Locate the cell with the specified text and output its [x, y] center coordinate. 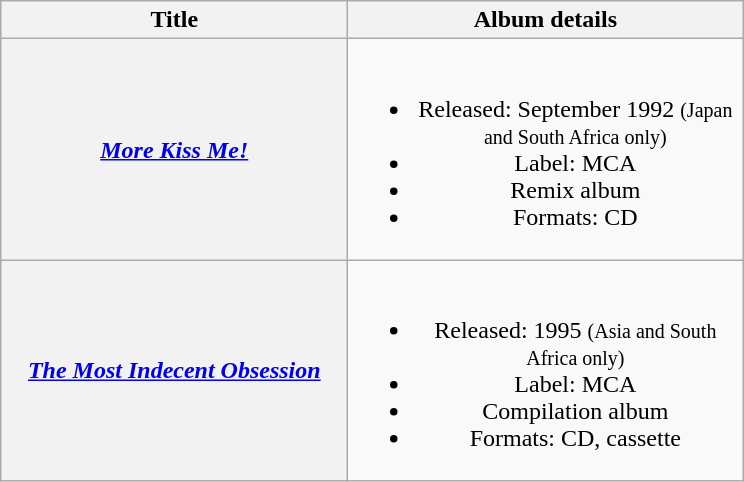
Released: September 1992 (Japan and South Africa only)Label: MCARemix albumFormats: CD [546, 150]
Title [174, 20]
More Kiss Me! [174, 150]
Album details [546, 20]
The Most Indecent Obsession [174, 370]
Released: 1995 (Asia and South Africa only)Label: MCACompilation albumFormats: CD, cassette [546, 370]
